Extract the [X, Y] coordinate from the center of the cell holding the provided text.  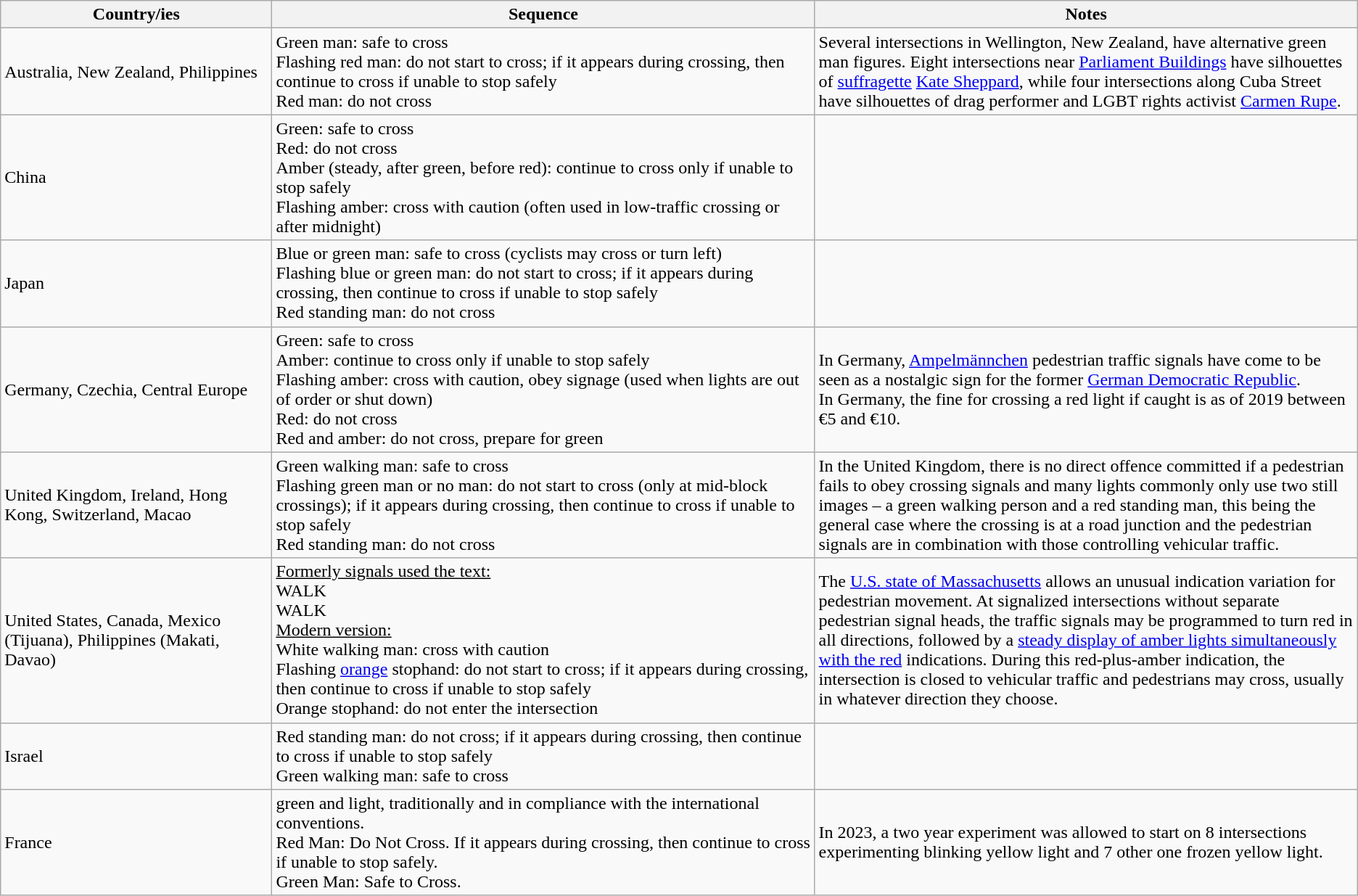
Sequence [543, 15]
China [136, 177]
Israel [136, 756]
Red standing man: do not cross; if it appears during crossing, then continue to cross if unable to stop safelyGreen walking man: safe to cross [543, 756]
United Kingdom, Ireland, Hong Kong, Switzerland, Macao [136, 505]
Country/ies [136, 15]
United States, Canada, Mexico (Tijuana), Philippines (Makati, Davao) [136, 640]
Australia, New Zealand, Philippines [136, 71]
Notes [1086, 15]
Germany, Czechia, Central Europe [136, 389]
In 2023, a two year experiment was allowed to start on 8 intersections experimenting blinking yellow light and 7 other one frozen yellow light. [1086, 842]
France [136, 842]
Japan [136, 283]
